Scan for the cell matching the given text and deliver its [x, y] coordinate at center. 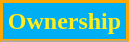
Ownership [65, 22]
